Detect which cell encompasses the target text, then output its (x, y) center coordinate. 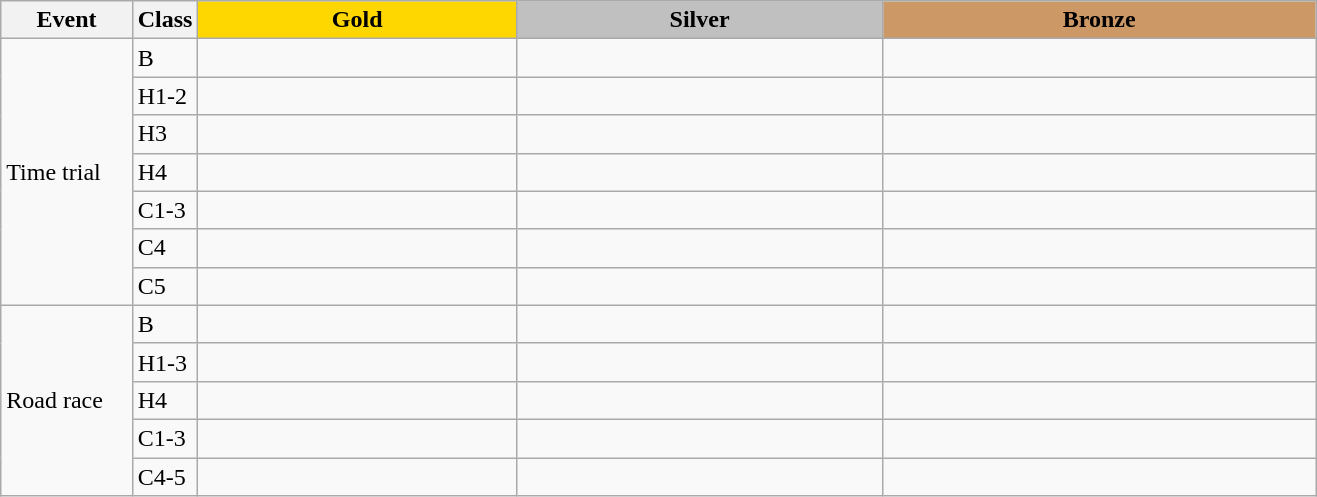
H3 (165, 134)
Silver (699, 20)
H1-2 (165, 96)
C4-5 (165, 477)
Event (66, 20)
Bronze (1100, 20)
H1-3 (165, 362)
Class (165, 20)
C4 (165, 248)
Road race (66, 400)
Gold (357, 20)
C5 (165, 286)
Time trial (66, 172)
